Scan for the cell matching the given text and deliver its (X, Y) coordinate at center. 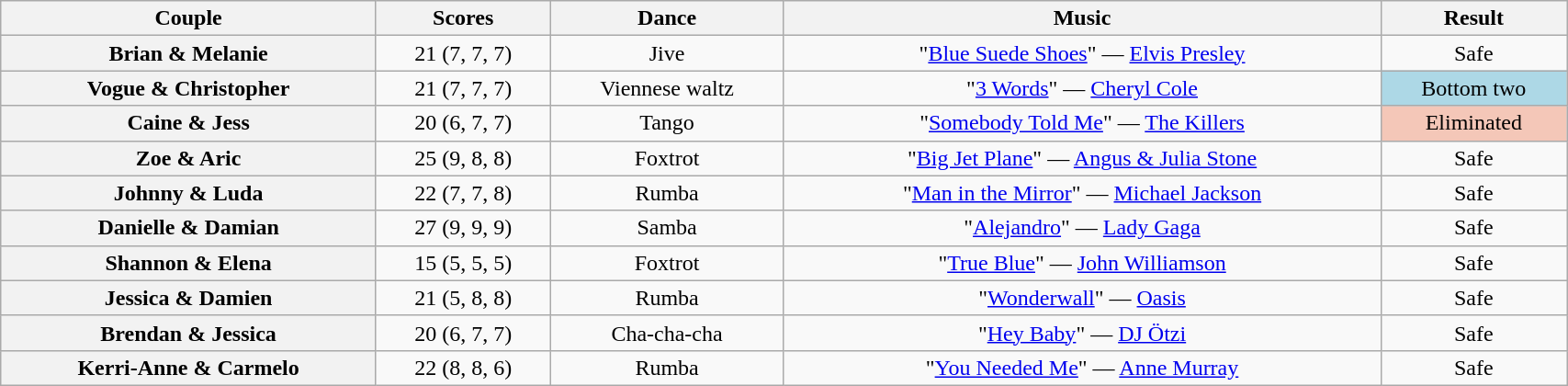
Viennese waltz (667, 88)
"You Needed Me" — Anne Murray (1082, 368)
21 (5, 8, 8) (463, 298)
Eliminated (1473, 123)
Dance (667, 18)
Music (1082, 18)
Brendan & Jessica (189, 333)
Cha-cha-cha (667, 333)
22 (8, 8, 6) (463, 368)
Johnny & Luda (189, 193)
15 (5, 5, 5) (463, 263)
Couple (189, 18)
Brian & Melanie (189, 53)
Scores (463, 18)
Danielle & Damian (189, 228)
Bottom two (1473, 88)
Kerri-Anne & Carmelo (189, 368)
"Big Jet Plane" — Angus & Julia Stone (1082, 158)
25 (9, 8, 8) (463, 158)
22 (7, 7, 8) (463, 193)
Result (1473, 18)
"Alejandro" — Lady Gaga (1082, 228)
Tango (667, 123)
Vogue & Christopher (189, 88)
"Wonderwall" — Oasis (1082, 298)
"3 Words" — Cheryl Cole (1082, 88)
Jessica & Damien (189, 298)
Jive (667, 53)
"True Blue" — John Williamson (1082, 263)
"Hey Baby" — DJ Ötzi (1082, 333)
Shannon & Elena (189, 263)
Caine & Jess (189, 123)
"Man in the Mirror" — Michael Jackson (1082, 193)
Samba (667, 228)
Zoe & Aric (189, 158)
"Blue Suede Shoes" — Elvis Presley (1082, 53)
27 (9, 9, 9) (463, 228)
"Somebody Told Me" — The Killers (1082, 123)
